Identify which cell holds the provided text, then report its (X, Y) central coordinate. 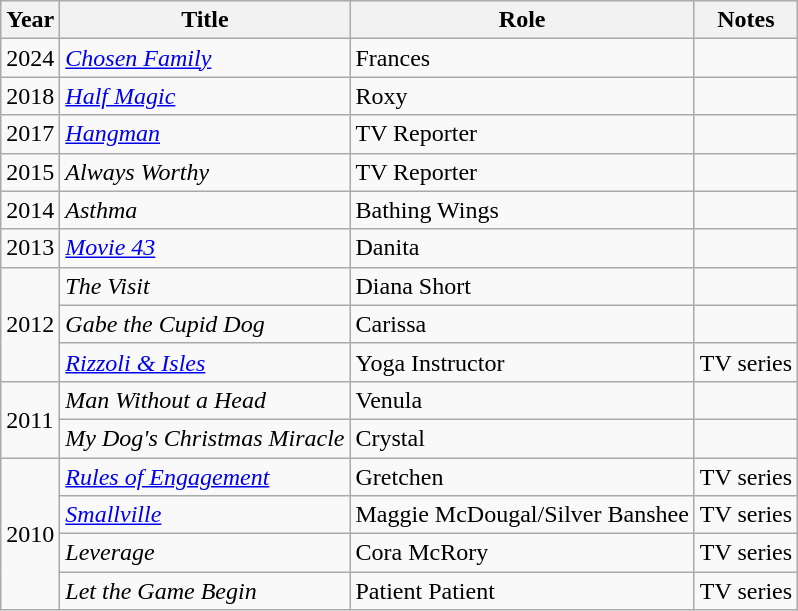
Hangman (205, 134)
2012 (30, 324)
2011 (30, 419)
Role (522, 20)
Carissa (522, 324)
Danita (522, 248)
Rules of Engagement (205, 477)
Patient Patient (522, 591)
Title (205, 20)
Gabe the Cupid Dog (205, 324)
Smallville (205, 515)
Chosen Family (205, 58)
Man Without a Head (205, 400)
2017 (30, 134)
Frances (522, 58)
2013 (30, 248)
Always Worthy (205, 172)
Cora McRory (522, 553)
Rizzoli & Isles (205, 362)
Movie 43 (205, 248)
My Dog's Christmas Miracle (205, 438)
2015 (30, 172)
Half Magic (205, 96)
2010 (30, 534)
Crystal (522, 438)
Leverage (205, 553)
Let the Game Begin (205, 591)
Year (30, 20)
The Visit (205, 286)
Notes (746, 20)
Venula (522, 400)
Roxy (522, 96)
2018 (30, 96)
Maggie McDougal/Silver Banshee (522, 515)
Diana Short (522, 286)
Gretchen (522, 477)
Bathing Wings (522, 210)
2014 (30, 210)
Asthma (205, 210)
Yoga Instructor (522, 362)
2024 (30, 58)
